Output the [X, Y] coordinate of the center of the cell containing the given text.  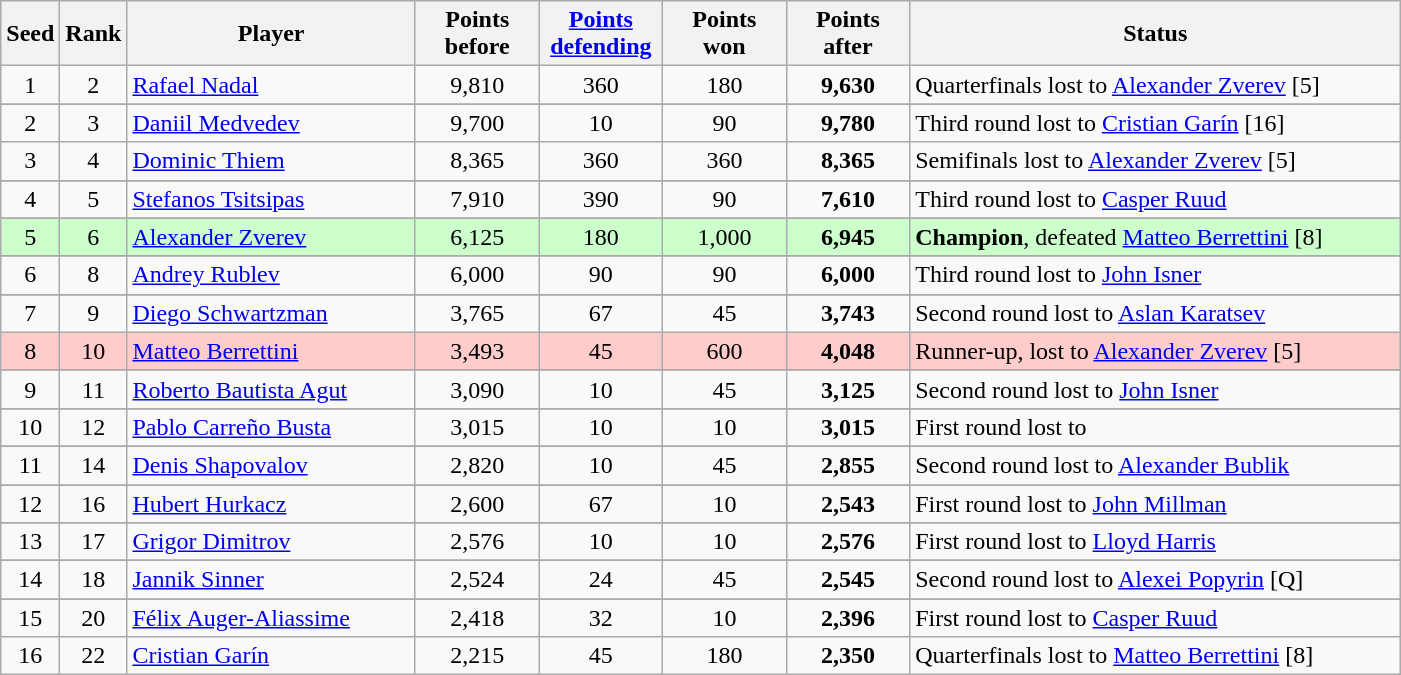
3,090 [477, 389]
Seed [30, 34]
Second round lost to John Isner [1156, 389]
18 [94, 580]
2,350 [848, 656]
1,000 [725, 237]
6,125 [477, 237]
Player [272, 34]
Grigor Dimitrov [272, 542]
7,610 [848, 199]
Stefanos Tsitsipas [272, 199]
3,765 [477, 313]
2,418 [477, 618]
Semifinals lost to Alexander Zverev [5] [1156, 161]
7 [30, 313]
3,493 [477, 351]
2,855 [848, 465]
7,910 [477, 199]
15 [30, 618]
First round lost to Lloyd Harris [1156, 542]
Roberto Bautista Agut [272, 389]
Second round lost to Aslan Karatsev [1156, 313]
3,743 [848, 313]
Cristian Garín [272, 656]
1 [30, 85]
13 [30, 542]
3,125 [848, 389]
600 [725, 351]
Second round lost to Alexei Popyrin [Q] [1156, 580]
Points defending [601, 34]
6,945 [848, 237]
Rafael Nadal [272, 85]
2,215 [477, 656]
2,600 [477, 503]
Third round lost to John Isner [1156, 275]
Rank [94, 34]
9,630 [848, 85]
Points after [848, 34]
390 [601, 199]
Daniil Medvedev [272, 123]
2,543 [848, 503]
Second round lost to Alexander Bublik [1156, 465]
20 [94, 618]
Third round lost to Cristian Garín [16] [1156, 123]
2,396 [848, 618]
Points won [725, 34]
Points before [477, 34]
First round lost to [1156, 427]
Quarterfinals lost to Matteo Berrettini [8] [1156, 656]
9,780 [848, 123]
22 [94, 656]
Champion, defeated Matteo Berrettini [8] [1156, 237]
Pablo Carreño Busta [272, 427]
4,048 [848, 351]
2,545 [848, 580]
Andrey Rublev [272, 275]
Runner-up, lost to Alexander Zverev [5] [1156, 351]
9,700 [477, 123]
Jannik Sinner [272, 580]
First round lost to Casper Ruud [1156, 618]
Status [1156, 34]
24 [601, 580]
Félix Auger-Aliassime [272, 618]
First round lost to John Millman [1156, 503]
2,820 [477, 465]
Denis Shapovalov [272, 465]
Dominic Thiem [272, 161]
Hubert Hurkacz [272, 503]
Third round lost to Casper Ruud [1156, 199]
2,524 [477, 580]
9,810 [477, 85]
17 [94, 542]
Quarterfinals lost to Alexander Zverev [5] [1156, 85]
Diego Schwartzman [272, 313]
Alexander Zverev [272, 237]
Matteo Berrettini [272, 351]
32 [601, 618]
